Find where the given text appears and provide that cell's center as (x, y) coordinate. 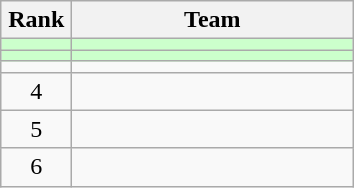
Rank (36, 20)
4 (36, 91)
6 (36, 167)
5 (36, 129)
Team (212, 20)
